Pinpoint the cell where the given text exists, returning its (X, Y) midpoint coordinate. 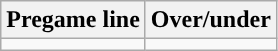
Pregame line (74, 20)
Over/under (210, 20)
